Return (X, Y) of the center of cell containing provided text 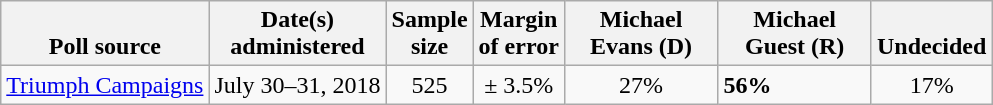
MichaelGuest (R) (795, 34)
27% (641, 85)
Triumph Campaigns (105, 85)
17% (931, 85)
Poll source (105, 34)
Samplesize (430, 34)
Undecided (931, 34)
July 30–31, 2018 (298, 85)
Date(s)administered (298, 34)
± 3.5% (518, 85)
525 (430, 85)
MichaelEvans (D) (641, 34)
Marginof error (518, 34)
56% (795, 85)
